Scan for the cell matching the given text and deliver its [x, y] coordinate at center. 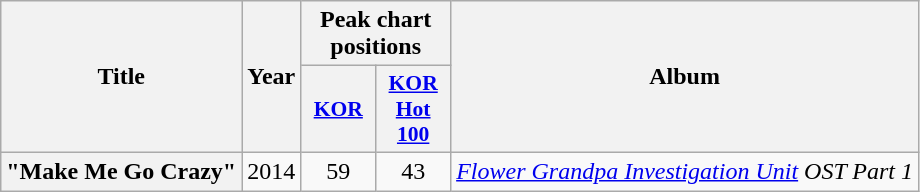
Flower Grandpa Investigation Unit OST Part 1 [685, 171]
Year [272, 77]
KORHot 100 [414, 110]
59 [338, 171]
Title [122, 77]
2014 [272, 171]
43 [414, 171]
Peak chart positions [376, 34]
KOR [338, 110]
"Make Me Go Crazy" [122, 171]
Album [685, 77]
